Capture the cell that displays the provided text and extract its (X, Y) central coordinate. 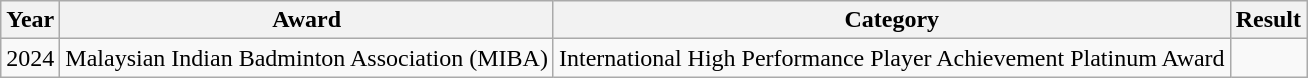
2024 (30, 58)
Award (307, 20)
Year (30, 20)
Result (1268, 20)
Malaysian Indian Badminton Association (MIBA) (307, 58)
International High Performance Player Achievement Platinum Award (892, 58)
Category (892, 20)
